Locate the cell with the specified text and output its (X, Y) center coordinate. 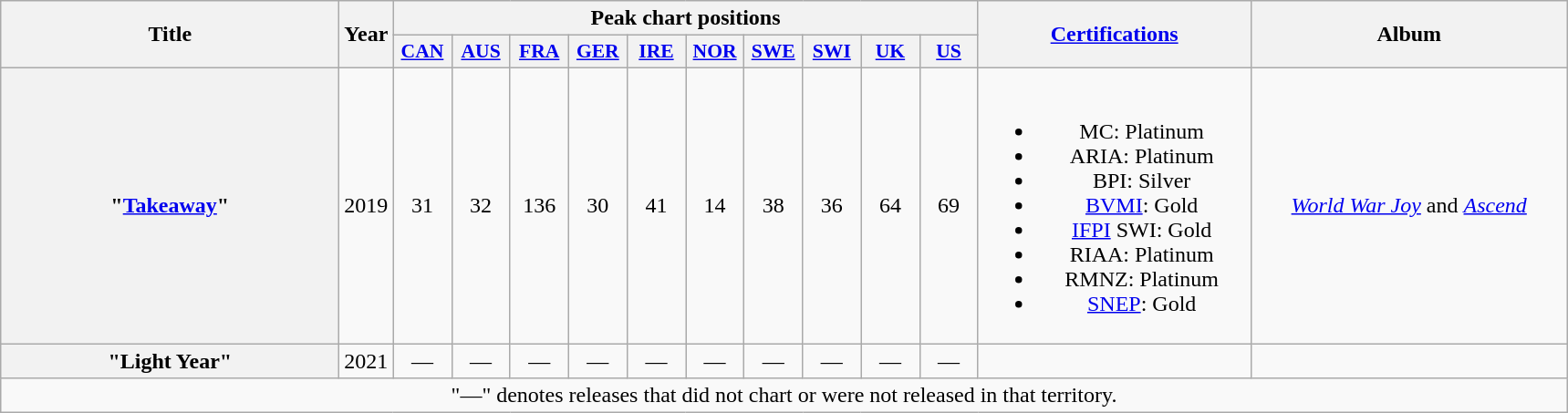
AUS (481, 52)
Year (367, 35)
Title (170, 35)
14 (715, 205)
"Takeaway" (170, 205)
SWE (774, 52)
IRE (656, 52)
41 (656, 205)
Certifications (1115, 35)
32 (481, 205)
36 (832, 205)
World War Joy and Ascend (1408, 205)
US (949, 52)
UK (890, 52)
38 (774, 205)
FRA (539, 52)
30 (597, 205)
GER (597, 52)
Album (1408, 35)
64 (890, 205)
2021 (367, 360)
"—" denotes releases that did not chart or were not released in that territory. (784, 396)
"Light Year" (170, 360)
31 (422, 205)
CAN (422, 52)
Peak chart positions (686, 18)
136 (539, 205)
NOR (715, 52)
69 (949, 205)
SWI (832, 52)
2019 (367, 205)
MC: PlatinumARIA: PlatinumBPI: SilverBVMI: GoldIFPI SWI: GoldRIAA: PlatinumRMNZ: PlatinumSNEP: Gold (1115, 205)
